Return (x, y) of the center of cell containing provided text 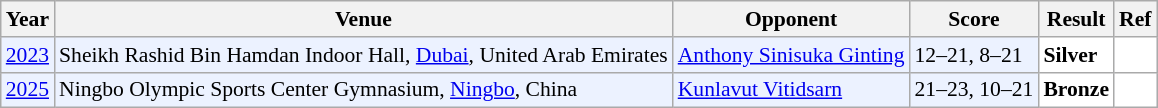
Silver (1076, 55)
Bronze (1076, 90)
Year (28, 19)
21–23, 10–21 (974, 90)
Sheikh Rashid Bin Hamdan Indoor Hall, Dubai, United Arab Emirates (364, 55)
Ningbo Olympic Sports Center Gymnasium, Ningbo, China (364, 90)
Result (1076, 19)
Opponent (792, 19)
Score (974, 19)
Kunlavut Vitidsarn (792, 90)
2025 (28, 90)
Ref (1135, 19)
2023 (28, 55)
Anthony Sinisuka Ginting (792, 55)
Venue (364, 19)
12–21, 8–21 (974, 55)
